Determine the (x, y) coordinate at the center of the cell enclosing the given text.  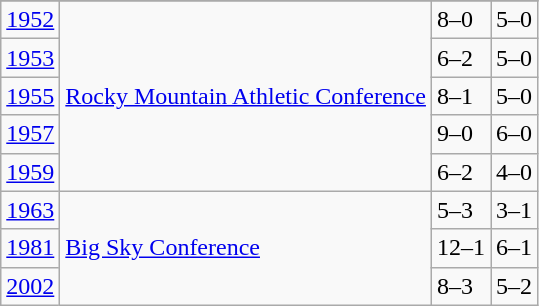
4–0 (514, 172)
Big Sky Conference (246, 248)
1959 (30, 172)
1963 (30, 210)
8–1 (460, 96)
8–0 (460, 20)
6–0 (514, 134)
2002 (30, 286)
5–2 (514, 286)
12–1 (460, 248)
Rocky Mountain Athletic Conference (246, 96)
1953 (30, 58)
8–3 (460, 286)
1957 (30, 134)
5–3 (460, 210)
6–1 (514, 248)
3–1 (514, 210)
1981 (30, 248)
1955 (30, 96)
9–0 (460, 134)
1952 (30, 20)
